Return the [X, Y] coordinate for the center point of the cell that contains the specified text.  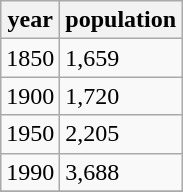
1900 [30, 96]
2,205 [121, 134]
1990 [30, 172]
1,720 [121, 96]
1850 [30, 58]
1950 [30, 134]
1,659 [121, 58]
population [121, 20]
3,688 [121, 172]
year [30, 20]
